Identify which cell holds the provided text, then report its [X, Y] central coordinate. 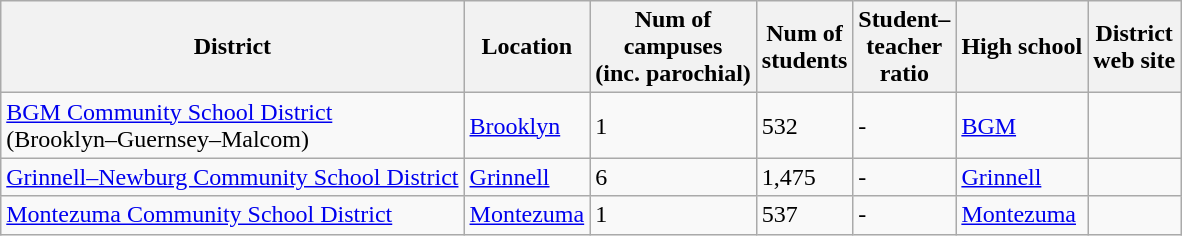
High school [1022, 47]
Location [527, 47]
Student–teacherratio [904, 47]
BGM [1022, 126]
532 [804, 126]
Grinnell–Newburg Community School District [232, 177]
BGM Community School District(Brooklyn–Guernsey–Malcom) [232, 126]
Montezuma Community School District [232, 215]
Districtweb site [1134, 47]
Brooklyn [527, 126]
Num ofstudents [804, 47]
6 [674, 177]
District [232, 47]
1,475 [804, 177]
Num ofcampuses(inc. parochial) [674, 47]
537 [804, 215]
